Return (X, Y) of the center of cell containing provided text 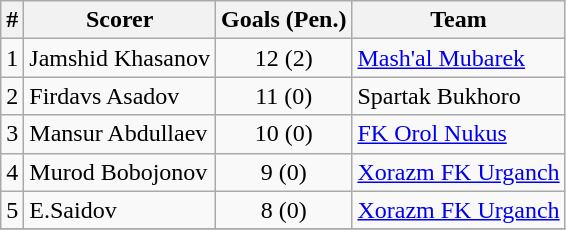
Mash'al Mubarek (458, 58)
12 (2) (284, 58)
4 (12, 172)
E.Saidov (120, 210)
11 (0) (284, 96)
FK Orol Nukus (458, 134)
Mansur Abdullaev (120, 134)
# (12, 20)
Team (458, 20)
2 (12, 96)
Spartak Bukhoro (458, 96)
3 (12, 134)
8 (0) (284, 210)
Scorer (120, 20)
Murod Bobojonov (120, 172)
10 (0) (284, 134)
1 (12, 58)
Jamshid Khasanov (120, 58)
Goals (Pen.) (284, 20)
Firdavs Asadov (120, 96)
9 (0) (284, 172)
5 (12, 210)
